Capture the cell that displays the provided text and extract its [X, Y] central coordinate. 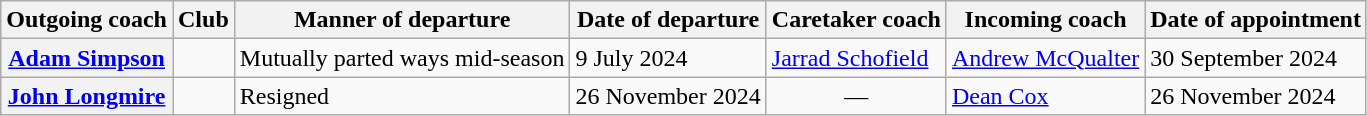
9 July 2024 [668, 58]
Jarrad Schofield [856, 58]
Club [203, 20]
Outgoing coach [87, 20]
Andrew McQualter [1045, 58]
Dean Cox [1045, 96]
Manner of departure [402, 20]
— [856, 96]
Incoming coach [1045, 20]
Adam Simpson [87, 58]
Date of appointment [1256, 20]
John Longmire [87, 96]
Resigned [402, 96]
30 September 2024 [1256, 58]
Mutually parted ways mid-season [402, 58]
Date of departure [668, 20]
Caretaker coach [856, 20]
